Output the (X, Y) coordinate of the center of the cell containing the given text.  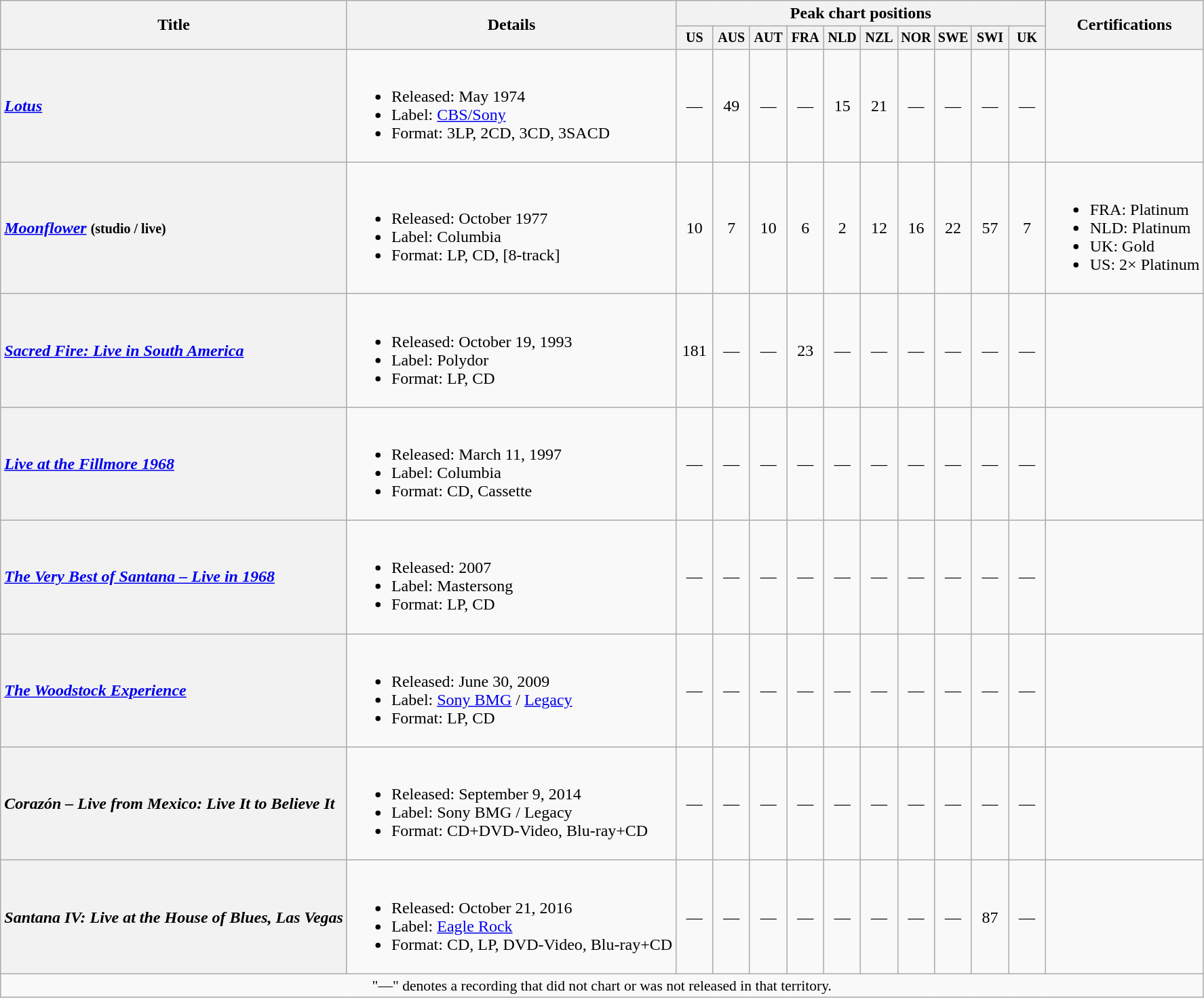
AUS (731, 38)
6 (805, 228)
SWI (990, 38)
AUT (768, 38)
12 (879, 228)
Released: October 1977Label: ColumbiaFormat: LP, CD, [8-track] (511, 228)
FRA: PlatinumNLD: PlatinumUK: GoldUS: 2× Platinum (1125, 228)
NLD (842, 38)
Live at the Fillmore 1968 (174, 464)
Details (511, 25)
21 (879, 106)
NZL (879, 38)
57 (990, 228)
Released: October 21, 2016Label: Eagle RockFormat: CD, LP, DVD-Video, Blu-ray+CD (511, 917)
Santana IV: Live at the House of Blues, Las Vegas (174, 917)
SWE (953, 38)
Released: June 30, 2009Label: Sony BMG / LegacyFormat: LP, CD (511, 690)
15 (842, 106)
181 (695, 350)
Title (174, 25)
Released: 2007Label: MastersongFormat: LP, CD (511, 578)
The Woodstock Experience (174, 690)
The Very Best of Santana – Live in 1968 (174, 578)
Sacred Fire: Live in South America (174, 350)
Corazón – Live from Mexico: Live It to Believe It (174, 804)
2 (842, 228)
UK (1027, 38)
Peak chart positions (861, 14)
23 (805, 350)
Certifications (1125, 25)
49 (731, 106)
Released: May 1974Label: CBS/SonyFormat: 3LP, 2CD, 3CD, 3SACD (511, 106)
87 (990, 917)
16 (916, 228)
Lotus (174, 106)
FRA (805, 38)
Moonflower (studio / live) (174, 228)
"—" denotes a recording that did not chart or was not released in that territory. (602, 986)
Released: March 11, 1997Label: ColumbiaFormat: CD, Cassette (511, 464)
22 (953, 228)
US (695, 38)
NOR (916, 38)
Released: September 9, 2014Label: Sony BMG / LegacyFormat: CD+DVD-Video, Blu-ray+CD (511, 804)
Released: October 19, 1993Label: PolydorFormat: LP, CD (511, 350)
